Determine the (x, y) coordinate at the center of the cell enclosing the given text.  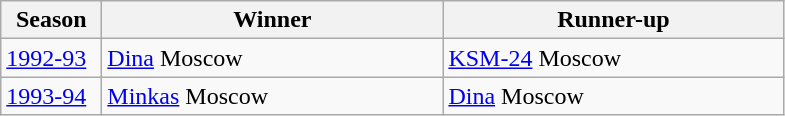
1992-93 (52, 58)
Season (52, 20)
Runner-up (614, 20)
KSM-24 Moscow (614, 58)
Winner (272, 20)
1993-94 (52, 96)
Minkas Moscow (272, 96)
